Detect which cell encompasses the target text, then output its [x, y] center coordinate. 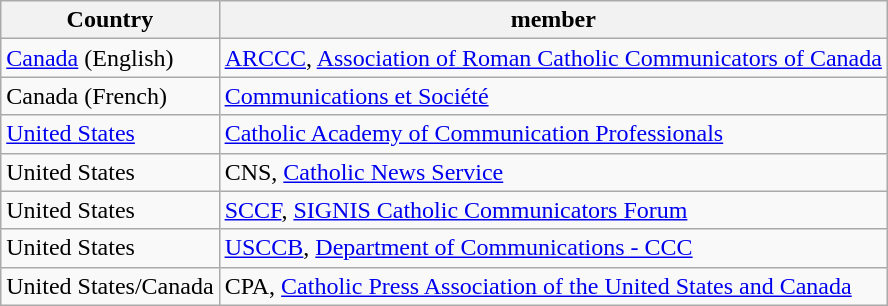
Communications et Société [553, 96]
ARCCC, Association of Roman Catholic Communicators of Canada [553, 58]
Canada (English) [110, 58]
Country [110, 20]
USCCB, Department of Communications - CCC [553, 248]
CPA, Catholic Press Association of the United States and Canada [553, 286]
Catholic Academy of Communication Professionals [553, 134]
CNS, Catholic News Service [553, 172]
SCCF, SIGNIS Catholic Communicators Forum [553, 210]
Canada (French) [110, 96]
United States/Canada [110, 286]
member [553, 20]
